For the text-containing cell, return its midpoint in [x, y] coordinate format. 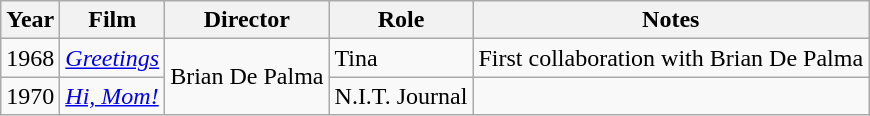
Director [247, 20]
Film [112, 20]
First collaboration with Brian De Palma [671, 58]
N.I.T. Journal [401, 96]
1968 [30, 58]
Tina [401, 58]
Brian De Palma [247, 77]
Notes [671, 20]
Year [30, 20]
1970 [30, 96]
Greetings [112, 58]
Hi, Mom! [112, 96]
Role [401, 20]
